From the cell containing the given text, extract its center point as [X, Y] coordinate. 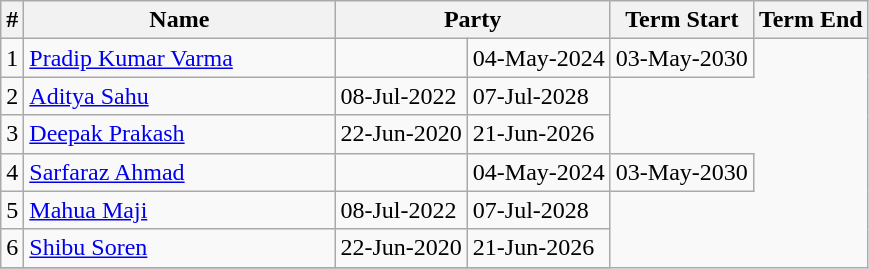
Pradip Kumar Varma [180, 58]
Shibu Soren [180, 248]
Party [472, 20]
6 [12, 248]
Term Start [682, 20]
4 [12, 172]
5 [12, 210]
Aditya Sahu [180, 96]
Term End [810, 20]
Name [180, 20]
# [12, 20]
1 [12, 58]
3 [12, 134]
Mahua Maji [180, 210]
Sarfaraz Ahmad [180, 172]
2 [12, 96]
Deepak Prakash [180, 134]
